Determine the (X, Y) coordinate at the center of the cell enclosing the given text.  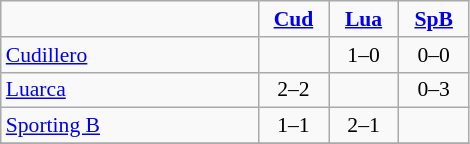
Cud (293, 19)
2–1 (363, 126)
0–3 (434, 90)
Sporting B (130, 126)
SpB (434, 19)
Luarca (130, 90)
1–1 (293, 126)
1–0 (363, 55)
Lua (363, 19)
0–0 (434, 55)
Cudillero (130, 55)
2–2 (293, 90)
